Locate the cell with the specified text and output its [x, y] center coordinate. 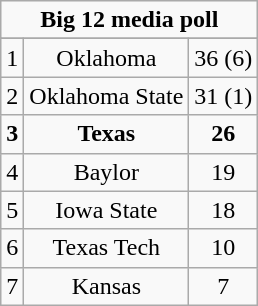
5 [12, 210]
10 [224, 248]
26 [224, 134]
6 [12, 248]
Oklahoma State [106, 96]
36 (6) [224, 58]
4 [12, 172]
2 [12, 96]
18 [224, 210]
Kansas [106, 286]
Texas [106, 134]
31 (1) [224, 96]
Baylor [106, 172]
3 [12, 134]
Iowa State [106, 210]
1 [12, 58]
Texas Tech [106, 248]
Big 12 media poll [130, 20]
Oklahoma [106, 58]
19 [224, 172]
